Identify which cell holds the provided text, then report its (x, y) central coordinate. 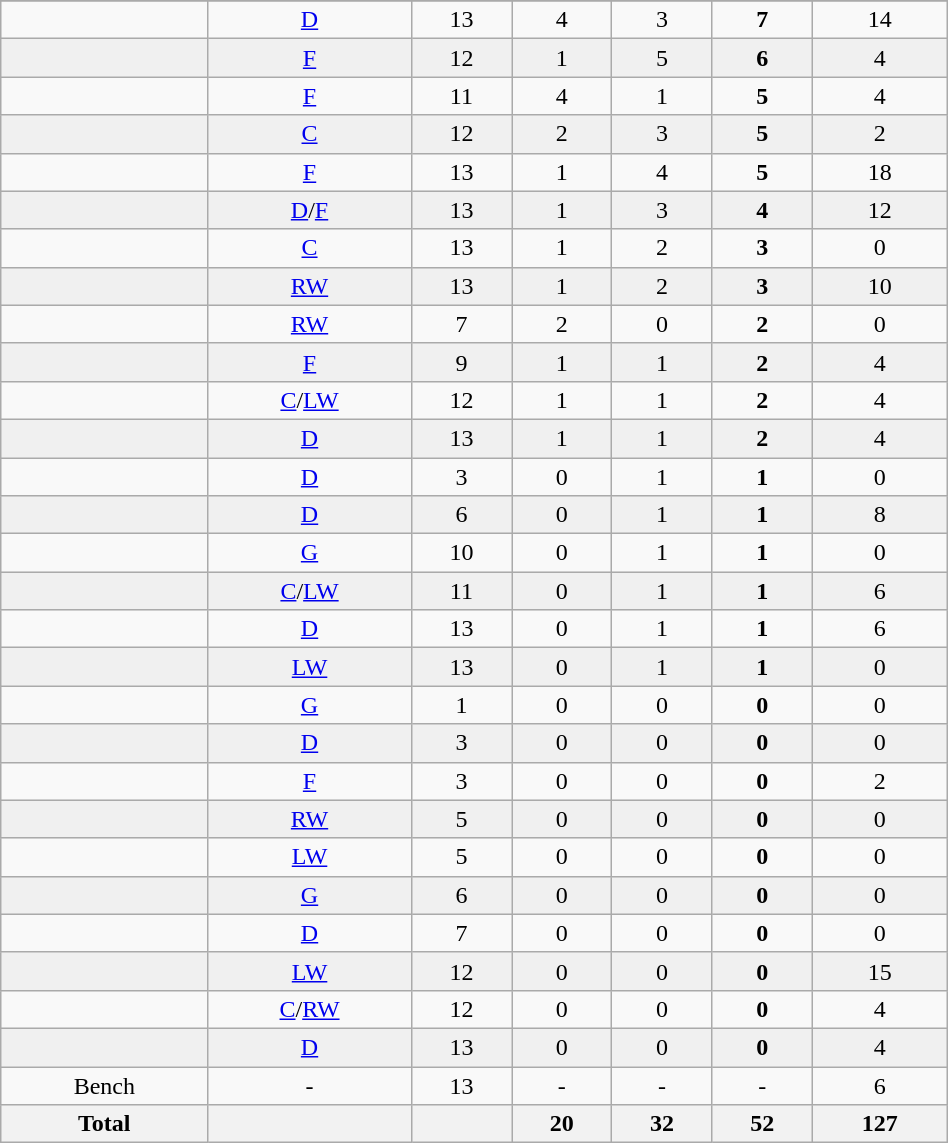
15 (880, 971)
14 (880, 20)
127 (880, 1124)
9 (461, 362)
D/F (310, 210)
18 (880, 172)
20 (562, 1124)
Total (104, 1124)
Bench (104, 1085)
C/RW (310, 1009)
32 (662, 1124)
8 (880, 515)
52 (762, 1124)
